Extract the [X, Y] coordinate from the center of the cell holding the provided text.  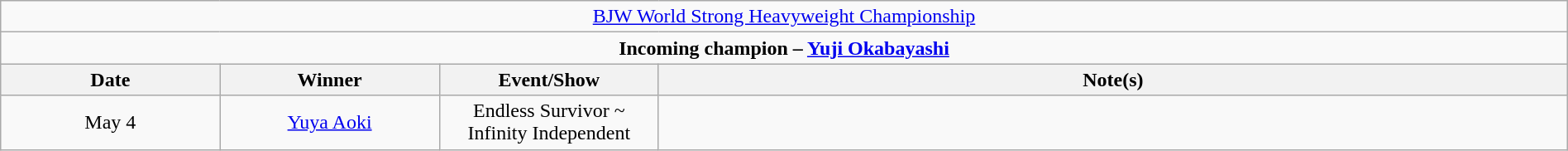
Incoming champion – Yuji Okabayashi [784, 48]
BJW World Strong Heavyweight Championship [784, 17]
Endless Survivor ~ Infinity Independent [549, 123]
Winner [329, 80]
Yuya Aoki [329, 123]
Date [111, 80]
Event/Show [549, 80]
May 4 [111, 123]
Note(s) [1113, 80]
